Determine the [x, y] coordinate at the center of the cell enclosing the given text.  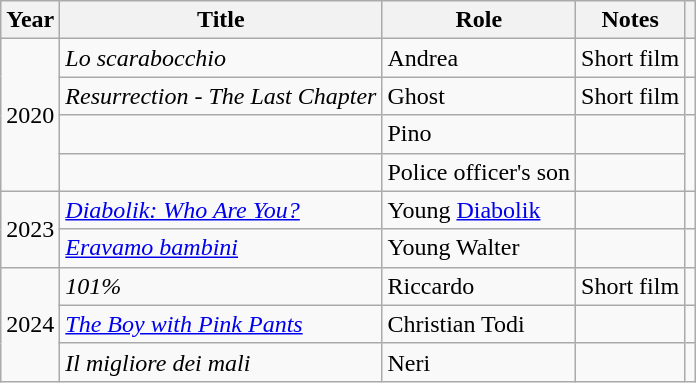
Role [479, 20]
Police officer's son [479, 172]
Neri [479, 362]
2024 [30, 324]
Year [30, 20]
Title [221, 20]
Christian Todi [479, 324]
Young Walter [479, 248]
The Boy with Pink Pants [221, 324]
101% [221, 286]
Lo scarabocchio [221, 58]
Pino [479, 134]
Eravamo bambini [221, 248]
Andrea [479, 58]
Ghost [479, 96]
2023 [30, 229]
Il migliore dei mali [221, 362]
2020 [30, 115]
Young Diabolik [479, 210]
Riccardo [479, 286]
Diabolik: Who Are You? [221, 210]
Notes [630, 20]
Resurrection - The Last Chapter [221, 96]
